Return the (X, Y) coordinate for the center point of the cell that contains the specified text.  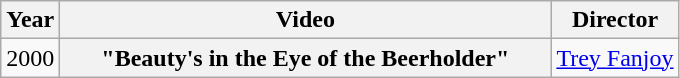
2000 (30, 58)
"Beauty's in the Eye of the Beerholder" (306, 58)
Director (615, 20)
Trey Fanjoy (615, 58)
Video (306, 20)
Year (30, 20)
